Locate the cell with the specified text and output its [x, y] center coordinate. 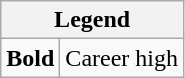
Legend [92, 20]
Bold [30, 58]
Career high [122, 58]
